Provide the (X, Y) coordinate of the cell's center where the given text is located.  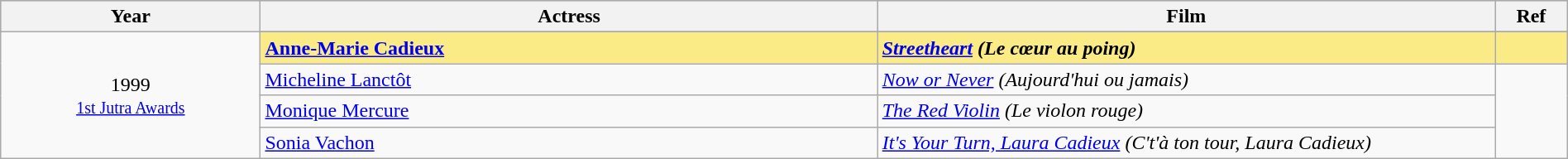
Sonia Vachon (569, 142)
Year (131, 17)
The Red Violin (Le violon rouge) (1186, 111)
Streetheart (Le cœur au poing) (1186, 48)
1999 1st Jutra Awards (131, 95)
Micheline Lanctôt (569, 79)
It's Your Turn, Laura Cadieux (C't'à ton tour, Laura Cadieux) (1186, 142)
Film (1186, 17)
Now or Never (Aujourd'hui ou jamais) (1186, 79)
Ref (1532, 17)
Actress (569, 17)
Anne-Marie Cadieux (569, 48)
Monique Mercure (569, 111)
